Identify which cell holds the provided text, then report its [X, Y] central coordinate. 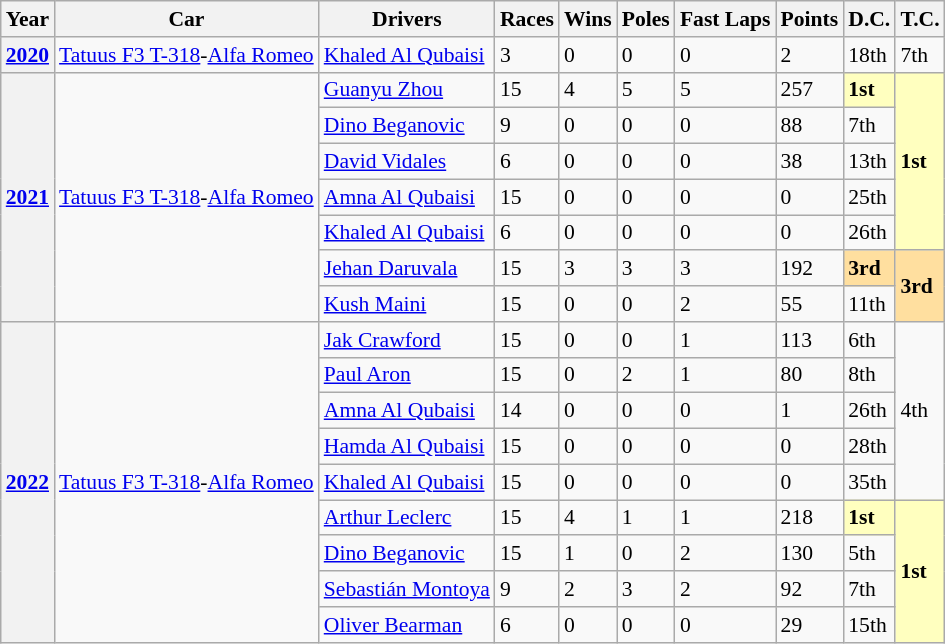
Poles [646, 19]
5th [869, 554]
2022 [28, 482]
8th [869, 375]
15th [869, 625]
Arthur Leclerc [407, 518]
14 [527, 411]
Drivers [407, 19]
4th [920, 411]
6th [869, 340]
13th [869, 162]
130 [810, 554]
25th [869, 197]
55 [810, 304]
D.C. [869, 19]
28th [869, 447]
David Vidales [407, 162]
Year [28, 19]
2021 [28, 196]
Races [527, 19]
Wins [588, 19]
92 [810, 589]
2020 [28, 55]
38 [810, 162]
Fast Laps [726, 19]
218 [810, 518]
T.C. [920, 19]
257 [810, 90]
Guanyu Zhou [407, 90]
Car [186, 19]
Hamda Al Qubaisi [407, 447]
Sebastián Montoya [407, 589]
29 [810, 625]
Oliver Bearman [407, 625]
35th [869, 482]
88 [810, 126]
Points [810, 19]
11th [869, 304]
Jak Crawford [407, 340]
18th [869, 55]
Paul Aron [407, 375]
80 [810, 375]
Jehan Daruvala [407, 269]
Kush Maini [407, 304]
113 [810, 340]
192 [810, 269]
